Search for the cell housing the specified text and yield its (X, Y) center coordinate. 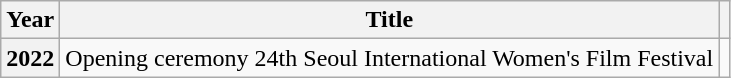
Opening ceremony 24th Seoul International Women's Film Festival (390, 58)
2022 (30, 58)
Title (390, 20)
Year (30, 20)
